For the text-containing cell, return its midpoint in (X, Y) coordinate format. 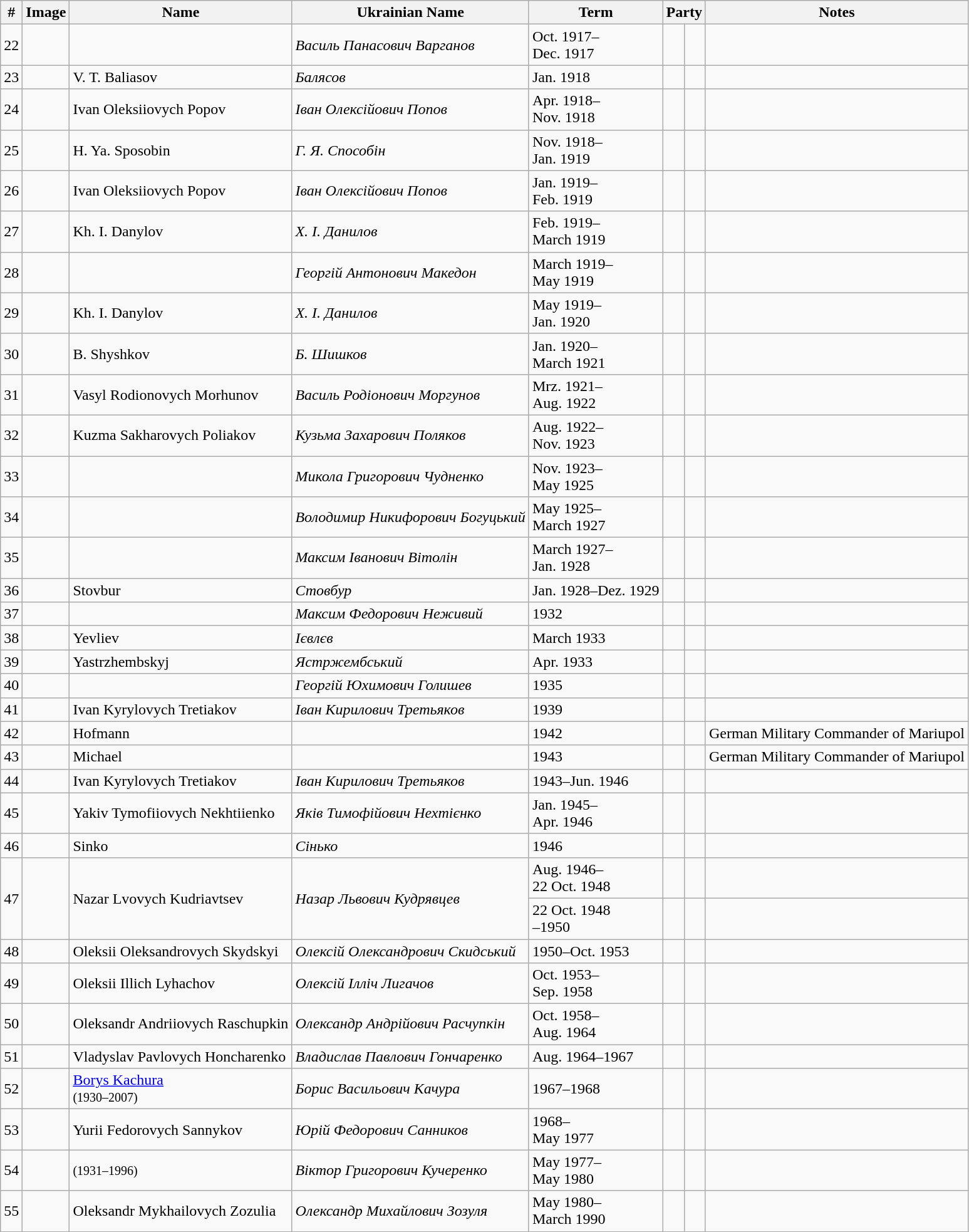
32 (11, 435)
35 (11, 558)
Ястржембський (410, 662)
May 1977–May 1980 (596, 1171)
45 (11, 813)
Term (596, 13)
1968–May 1977 (596, 1129)
48 (11, 951)
Назар Львович Кудрявцев (410, 898)
Nazar Lvovych Kudriavtsev (180, 898)
Максим Іванович Вітолін (410, 558)
Стовбур (410, 590)
1942 (596, 733)
Notes (837, 13)
29 (11, 313)
51 (11, 1057)
Борис Васильович Качура (410, 1089)
22 Oct. 1948–1950 (596, 919)
27 (11, 232)
Oleksii Oleksandrovych Skydskyi (180, 951)
Oleksandr Andriiovych Raschupkin (180, 1024)
Oleksandr Mykhailovych Zozulia (180, 1211)
Юрій Федорович Санников (410, 1129)
39 (11, 662)
Максим Федорович Неживий (410, 614)
34 (11, 518)
Олексій Ілліч Лигачов (410, 984)
31 (11, 395)
Б. Шишков (410, 353)
54 (11, 1171)
1950–Oct. 1953 (596, 951)
Олександр Андрійович Расчупкін (410, 1024)
Feb. 1919–March 1919 (596, 232)
Party (684, 13)
Hofmann (180, 733)
Nov. 1918–Jan. 1919 (596, 150)
23 (11, 77)
Aug. 1946–22 Oct. 1948 (596, 877)
Name (180, 13)
Ukrainian Name (410, 13)
26 (11, 191)
Ієвлєв (410, 638)
40 (11, 686)
Image (46, 13)
38 (11, 638)
Yevliev (180, 638)
(1931–1996) (180, 1171)
Borys Kachura(1930–2007) (180, 1089)
1946 (596, 845)
25 (11, 150)
Балясов (410, 77)
Vasyl Rodionovych Morhunov (180, 395)
47 (11, 898)
1935 (596, 686)
41 (11, 709)
22 (11, 45)
Володимир Никифорович Богуцький (410, 518)
B. Shyshkov (180, 353)
28 (11, 272)
Яків Тимофійович Нехтієнко (410, 813)
Jan. 1919–Feb. 1919 (596, 191)
March 1927–Jan. 1928 (596, 558)
Apr. 1933 (596, 662)
24 (11, 109)
Г. Я. Способін (410, 150)
1943 (596, 757)
Yastrzhembskyj (180, 662)
Олексій Олександрович Скидський (410, 951)
Aug. 1922–Nov. 1923 (596, 435)
52 (11, 1089)
Jan. 1945–Apr. 1946 (596, 813)
50 (11, 1024)
Oleksii Illich Lyhachov (180, 984)
37 (11, 614)
Віктор Григорович Кучеренко (410, 1171)
53 (11, 1129)
March 1919–May 1919 (596, 272)
Jan. 1920–March 1921 (596, 353)
49 (11, 984)
Сінько (410, 845)
46 (11, 845)
May 1980–March 1990 (596, 1211)
V. T. Baliasov (180, 77)
Oct. 1953–Sep. 1958 (596, 984)
55 (11, 1211)
Олександр Михайлович Зозуля (410, 1211)
42 (11, 733)
1943–Jun. 1946 (596, 781)
Sinko (180, 845)
Oct. 1958–Aug. 1964 (596, 1024)
Yakiv Tymofiiovych Nekhtiienko (180, 813)
Apr. 1918–Nov. 1918 (596, 109)
1967–1968 (596, 1089)
Владислав Павлович Гончаренко (410, 1057)
Кузьма Захарович Поляков (410, 435)
Георгій Юхимович Голишев (410, 686)
43 (11, 757)
1939 (596, 709)
Michael (180, 757)
Василь Родіонович Моргунов (410, 395)
Jan. 1928–Dez. 1929 (596, 590)
36 (11, 590)
Микола Григорович Чудненко (410, 476)
Yurii Fedorovych Sannykov (180, 1129)
H. Ya. Sposobin (180, 150)
Nov. 1923–May 1925 (596, 476)
Mrz. 1921–Aug. 1922 (596, 395)
44 (11, 781)
Георгій Антонович Македон (410, 272)
Aug. 1964–1967 (596, 1057)
Oct. 1917–Dec. 1917 (596, 45)
33 (11, 476)
30 (11, 353)
Jan. 1918 (596, 77)
March 1933 (596, 638)
Vladyslav Pavlovych Honcharenko (180, 1057)
May 1919–Jan. 1920 (596, 313)
Kuzma Sakharovych Poliakov (180, 435)
# (11, 13)
Василь Панасович Варганов (410, 45)
May 1925–March 1927 (596, 518)
1932 (596, 614)
Stovbur (180, 590)
